For the text-containing cell, return its midpoint in (x, y) coordinate format. 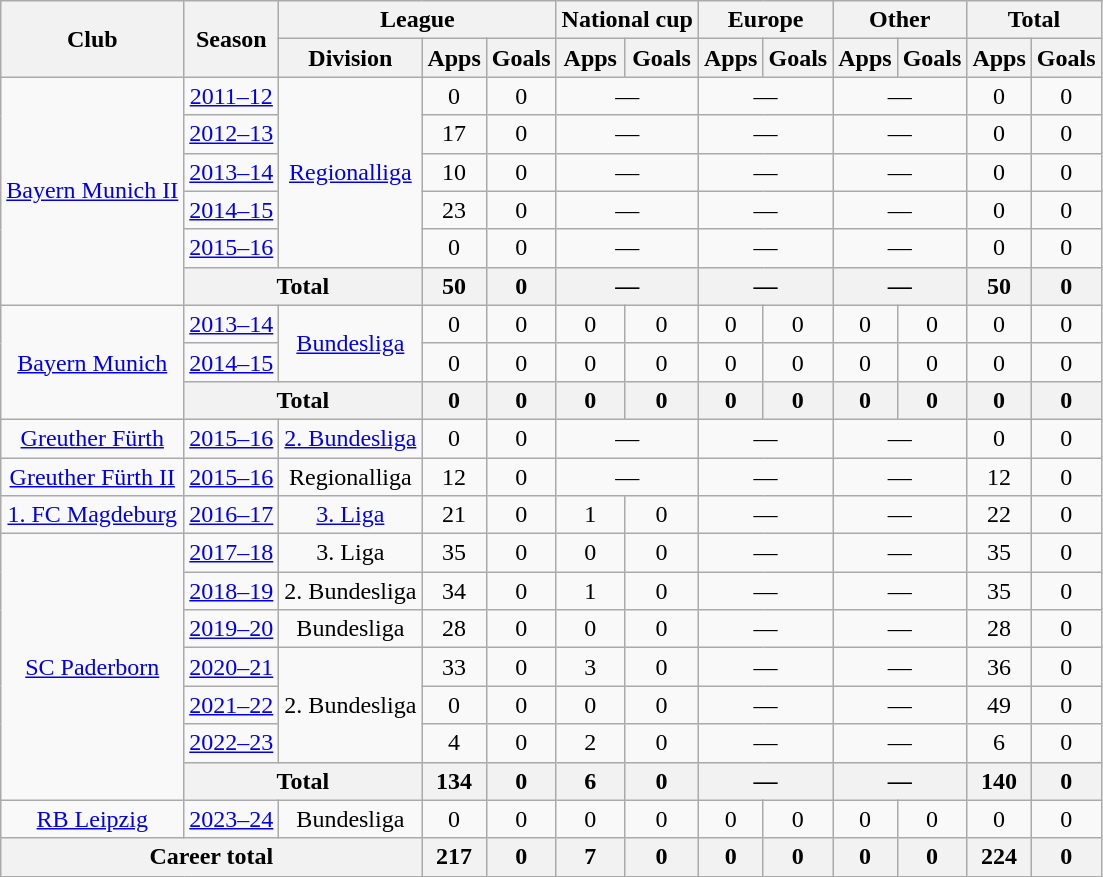
League (418, 20)
Greuther Fürth II (92, 477)
2017–18 (232, 553)
21 (454, 515)
RB Leipzig (92, 819)
7 (590, 857)
36 (999, 667)
Other (900, 20)
Greuther Fürth (92, 438)
2012–13 (232, 134)
217 (454, 857)
2018–19 (232, 591)
140 (999, 781)
49 (999, 705)
2 (590, 743)
2016–17 (232, 515)
Division (350, 58)
Season (232, 39)
22 (999, 515)
17 (454, 134)
Career total (212, 857)
23 (454, 210)
National cup (627, 20)
1. FC Magdeburg (92, 515)
2011–12 (232, 96)
2020–21 (232, 667)
2023–24 (232, 819)
Bayern Munich II (92, 191)
2019–20 (232, 629)
SC Paderborn (92, 667)
3 (590, 667)
134 (454, 781)
4 (454, 743)
34 (454, 591)
Bayern Munich (92, 362)
33 (454, 667)
10 (454, 172)
2022–23 (232, 743)
2021–22 (232, 705)
Europe (766, 20)
Club (92, 39)
224 (999, 857)
